Find where the given text appears and provide that cell's center as [X, Y] coordinate. 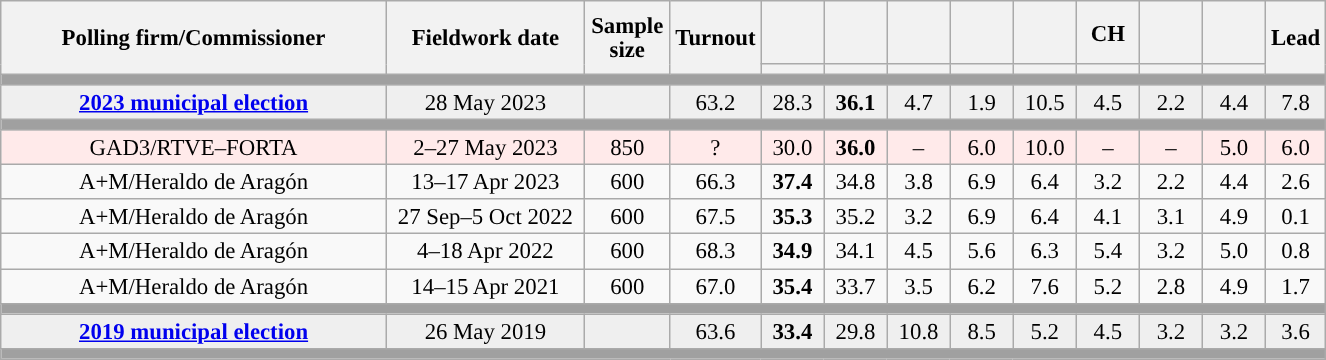
1.7 [1296, 286]
CH [1108, 32]
8.5 [982, 332]
4–18 Apr 2022 [485, 252]
37.4 [792, 182]
35.3 [792, 218]
10.0 [1044, 148]
67.5 [716, 218]
67.0 [716, 286]
36.1 [856, 102]
2.6 [1296, 182]
63.6 [716, 332]
35.2 [856, 218]
2019 municipal election [194, 332]
2023 municipal election [194, 102]
Lead [1296, 38]
2–27 May 2023 [485, 148]
13–17 Apr 2023 [485, 182]
4.7 [918, 102]
27 Sep–5 Oct 2022 [485, 218]
Sample size [627, 38]
2.8 [1170, 286]
3.1 [1170, 218]
Polling firm/Commissioner [194, 38]
35.4 [792, 286]
34.9 [792, 252]
5.6 [982, 252]
30.0 [792, 148]
7.8 [1296, 102]
6.3 [1044, 252]
28.3 [792, 102]
28 May 2023 [485, 102]
29.8 [856, 332]
3.8 [918, 182]
3.5 [918, 286]
66.3 [716, 182]
Fieldwork date [485, 38]
10.8 [918, 332]
6.2 [982, 286]
14–15 Apr 2021 [485, 286]
Turnout [716, 38]
4.1 [1108, 218]
3.6 [1296, 332]
0.1 [1296, 218]
33.4 [792, 332]
1.9 [982, 102]
? [716, 148]
0.8 [1296, 252]
10.5 [1044, 102]
7.6 [1044, 286]
850 [627, 148]
68.3 [716, 252]
36.0 [856, 148]
33.7 [856, 286]
26 May 2019 [485, 332]
5.4 [1108, 252]
34.8 [856, 182]
63.2 [716, 102]
GAD3/RTVE–FORTA [194, 148]
34.1 [856, 252]
